Locate the cell with the specified text and output its (X, Y) center coordinate. 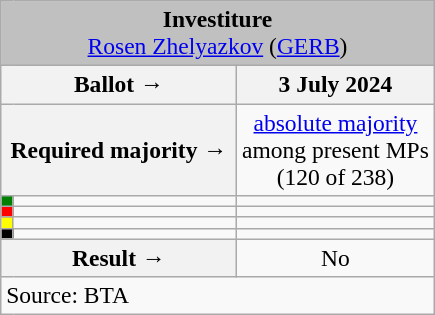
absolute majority among present MPs(120 of 238) (336, 149)
Source: BTA (218, 295)
No (336, 258)
InvestitureRosen Zhelyazkov (GERB) (218, 32)
3 July 2024 (336, 84)
Required majority → (119, 149)
Result → (119, 258)
Ballot → (119, 84)
